Provide the (x, y) coordinate of the cell's center where the given text is located.  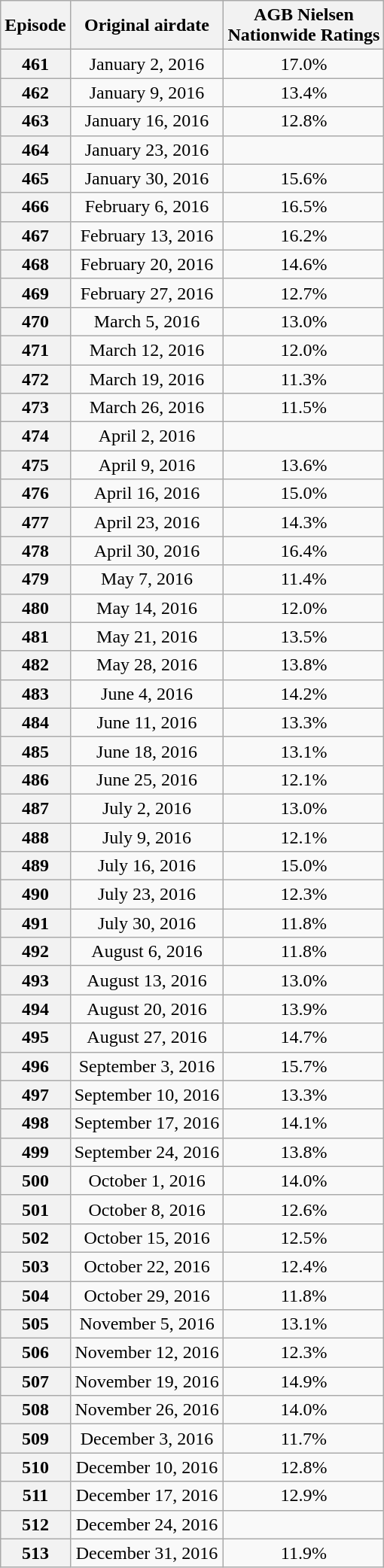
December 17, 2016 (147, 1496)
August 13, 2016 (147, 980)
16.2% (304, 236)
11.9% (304, 1553)
11.3% (304, 378)
13.4% (304, 93)
461 (35, 64)
477 (35, 522)
480 (35, 608)
January 2, 2016 (147, 64)
March 26, 2016 (147, 408)
503 (35, 1266)
14.9% (304, 1381)
September 17, 2016 (147, 1123)
September 24, 2016 (147, 1152)
May 28, 2016 (147, 665)
476 (35, 494)
July 16, 2016 (147, 866)
May 14, 2016 (147, 608)
15.6% (304, 178)
496 (35, 1066)
494 (35, 1009)
510 (35, 1467)
487 (35, 808)
January 30, 2016 (147, 178)
485 (35, 751)
October 29, 2016 (147, 1295)
493 (35, 980)
512 (35, 1524)
473 (35, 408)
November 5, 2016 (147, 1324)
13.6% (304, 465)
470 (35, 321)
497 (35, 1095)
14.3% (304, 522)
14.2% (304, 694)
13.9% (304, 1009)
479 (35, 579)
506 (35, 1353)
500 (35, 1181)
October 22, 2016 (147, 1266)
509 (35, 1439)
484 (35, 722)
March 19, 2016 (147, 378)
15.7% (304, 1066)
490 (35, 895)
June 18, 2016 (147, 751)
12.6% (304, 1209)
467 (35, 236)
December 10, 2016 (147, 1467)
October 15, 2016 (147, 1238)
April 16, 2016 (147, 494)
492 (35, 952)
475 (35, 465)
463 (35, 121)
December 31, 2016 (147, 1553)
August 20, 2016 (147, 1009)
498 (35, 1123)
14.1% (304, 1123)
February 13, 2016 (147, 236)
466 (35, 207)
November 19, 2016 (147, 1381)
September 3, 2016 (147, 1066)
March 12, 2016 (147, 350)
January 16, 2016 (147, 121)
12.4% (304, 1266)
474 (35, 436)
468 (35, 264)
488 (35, 837)
501 (35, 1209)
May 21, 2016 (147, 637)
Episode (35, 26)
472 (35, 378)
January 23, 2016 (147, 150)
464 (35, 150)
July 2, 2016 (147, 808)
February 27, 2016 (147, 293)
481 (35, 637)
April 30, 2016 (147, 551)
May 7, 2016 (147, 579)
October 8, 2016 (147, 1209)
July 30, 2016 (147, 923)
13.5% (304, 637)
462 (35, 93)
469 (35, 293)
March 5, 2016 (147, 321)
12.9% (304, 1496)
June 25, 2016 (147, 779)
489 (35, 866)
February 20, 2016 (147, 264)
495 (35, 1038)
October 1, 2016 (147, 1181)
17.0% (304, 64)
508 (35, 1410)
November 12, 2016 (147, 1353)
478 (35, 551)
511 (35, 1496)
14.6% (304, 264)
471 (35, 350)
September 10, 2016 (147, 1095)
AGB NielsenNationwide Ratings (304, 26)
April 9, 2016 (147, 465)
June 4, 2016 (147, 694)
August 27, 2016 (147, 1038)
August 6, 2016 (147, 952)
502 (35, 1238)
504 (35, 1295)
12.7% (304, 293)
11.4% (304, 579)
December 24, 2016 (147, 1524)
507 (35, 1381)
505 (35, 1324)
January 9, 2016 (147, 93)
April 2, 2016 (147, 436)
12.5% (304, 1238)
16.4% (304, 551)
499 (35, 1152)
14.7% (304, 1038)
491 (35, 923)
11.7% (304, 1439)
April 23, 2016 (147, 522)
Original airdate (147, 26)
July 23, 2016 (147, 895)
December 3, 2016 (147, 1439)
11.5% (304, 408)
July 9, 2016 (147, 837)
November 26, 2016 (147, 1410)
16.5% (304, 207)
513 (35, 1553)
482 (35, 665)
465 (35, 178)
June 11, 2016 (147, 722)
486 (35, 779)
483 (35, 694)
February 6, 2016 (147, 207)
